Detect which cell encompasses the target text, then output its (x, y) center coordinate. 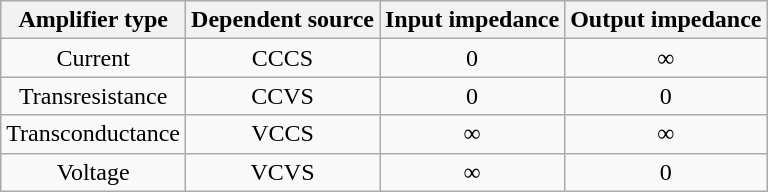
Input impedance (472, 20)
Current (94, 58)
Amplifier type (94, 20)
Output impedance (666, 20)
CCVS (283, 96)
CCCS (283, 58)
Transresistance (94, 96)
Dependent source (283, 20)
Transconductance (94, 134)
VCVS (283, 172)
Voltage (94, 172)
VCCS (283, 134)
